Pinpoint the cell where the given text exists, returning its [x, y] midpoint coordinate. 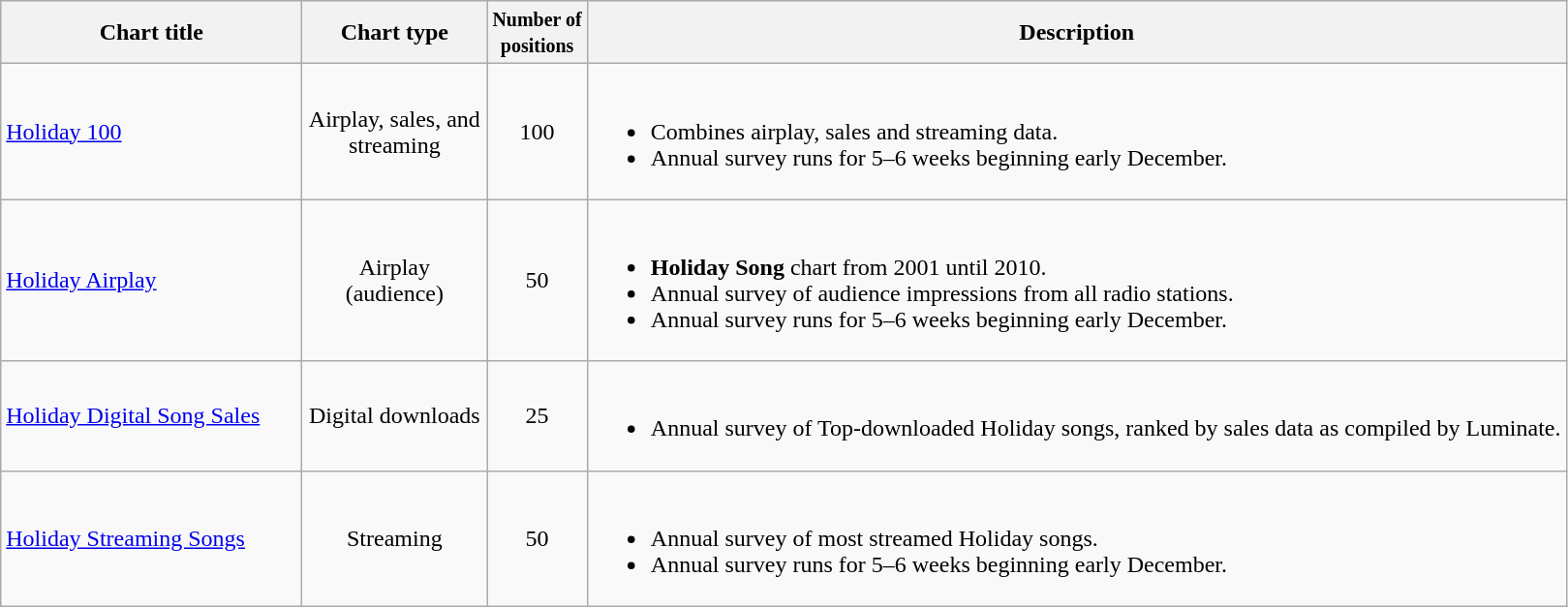
Airplay (audience) [395, 281]
Holiday 100 [151, 132]
Chart type [395, 33]
Description [1077, 33]
100 [537, 132]
Annual survey of Top-downloaded Holiday songs, ranked by sales data as compiled by Luminate. [1077, 416]
Holiday Digital Song Sales [151, 416]
Annual survey of most streamed Holiday songs.Annual survey runs for 5–6 weeks beginning early December. [1077, 538]
Airplay, sales, and streaming [395, 132]
Holiday Streaming Songs [151, 538]
Holiday Airplay [151, 281]
Digital downloads [395, 416]
Combines airplay, sales and streaming data.Annual survey runs for 5–6 weeks beginning early December. [1077, 132]
25 [537, 416]
Streaming [395, 538]
Chart title [151, 33]
Number ofpositions [537, 33]
